Pinpoint the cell where the given text exists, returning its (x, y) midpoint coordinate. 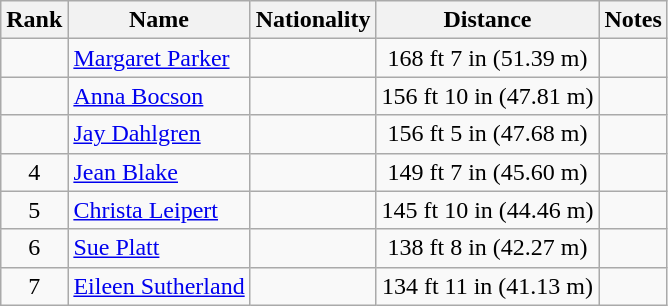
Rank (34, 20)
145 ft 10 in (44.46 m) (488, 210)
Christa Leipert (159, 210)
6 (34, 248)
Eileen Sutherland (159, 286)
5 (34, 210)
156 ft 5 in (47.68 m) (488, 134)
168 ft 7 in (51.39 m) (488, 58)
Nationality (313, 20)
Anna Bocson (159, 96)
Jean Blake (159, 172)
149 ft 7 in (45.60 m) (488, 172)
Jay Dahlgren (159, 134)
Distance (488, 20)
7 (34, 286)
138 ft 8 in (42.27 m) (488, 248)
Sue Platt (159, 248)
Name (159, 20)
Margaret Parker (159, 58)
4 (34, 172)
Notes (633, 20)
134 ft 11 in (41.13 m) (488, 286)
156 ft 10 in (47.81 m) (488, 96)
